Pinpoint the cell where the given text exists, returning its [x, y] midpoint coordinate. 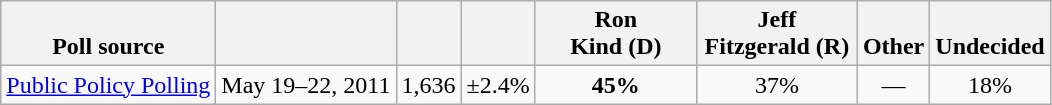
37% [776, 85]
45% [616, 85]
Poll source [108, 34]
JeffFitzgerald (R) [776, 34]
18% [990, 85]
RonKind (D) [616, 34]
Public Policy Polling [108, 85]
Other [893, 34]
May 19–22, 2011 [306, 85]
Undecided [990, 34]
— [893, 85]
±2.4% [498, 85]
1,636 [428, 85]
